Return the [x, y] coordinate for the center point of the cell that contains the specified text.  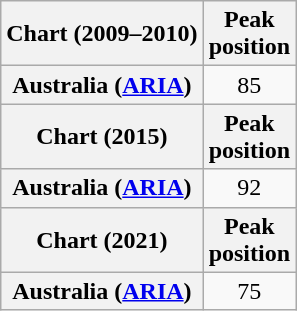
Chart (2015) [102, 136]
Chart (2009–2010) [102, 34]
75 [249, 291]
Chart (2021) [102, 240]
85 [249, 85]
92 [249, 188]
